Provide the (x, y) coordinate of the cell's center where the given text is located.  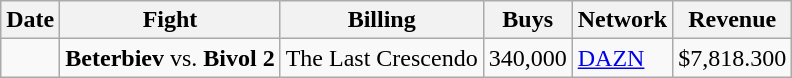
Fight (170, 20)
340,000 (528, 58)
Network (622, 20)
$7,818.300 (732, 58)
Beterbiev vs. Bivol 2 (170, 58)
The Last Crescendo (382, 58)
Date (30, 20)
Revenue (732, 20)
Billing (382, 20)
DAZN (622, 58)
Buys (528, 20)
